Search for the cell housing the specified text and yield its [X, Y] center coordinate. 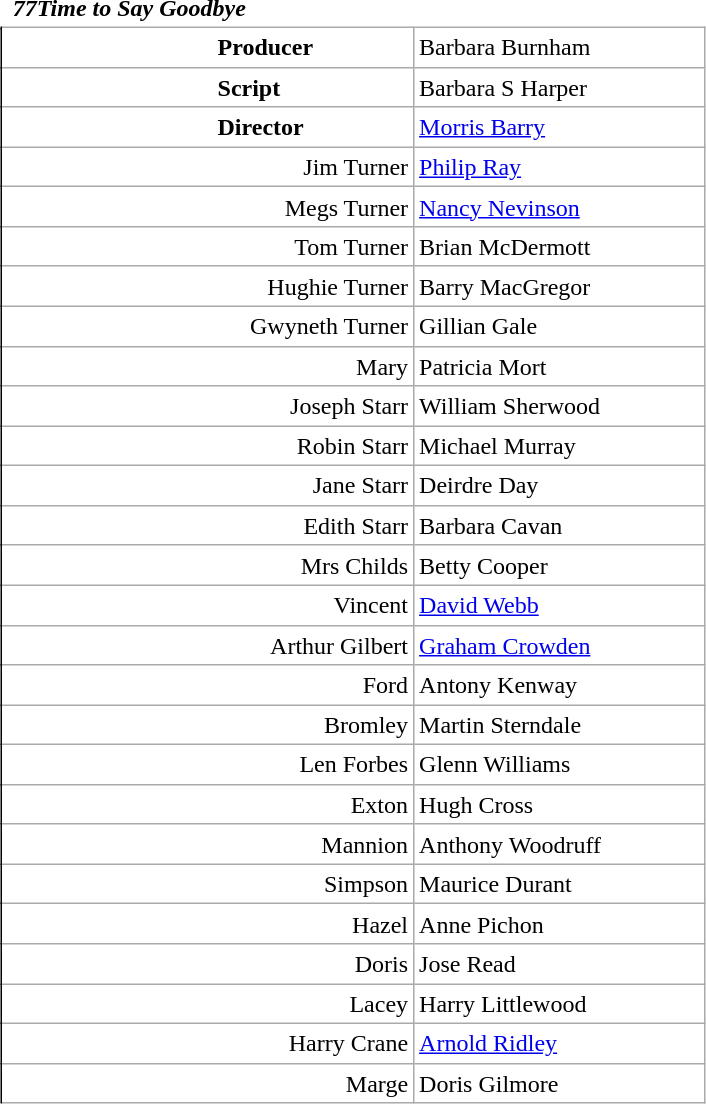
Ford [208, 685]
Exton [208, 804]
Director [208, 127]
Harry Littlewood [560, 1004]
Brian McDermott [560, 247]
Mrs Childs [208, 565]
Jim Turner [208, 167]
Graham Crowden [560, 645]
Barbara S Harper [560, 87]
Doris Gilmore [560, 1083]
Edith Starr [208, 525]
Jane Starr [208, 486]
Glenn Williams [560, 765]
Anne Pichon [560, 924]
Martin Sterndale [560, 725]
Marge [208, 1083]
Bromley [208, 725]
Robin Starr [208, 446]
Lacey [208, 1004]
David Webb [560, 605]
Mary [208, 366]
Joseph Starr [208, 406]
Gillian Gale [560, 326]
Producer [208, 47]
Hazel [208, 924]
Barbara Burnham [560, 47]
Jose Read [560, 964]
Vincent [208, 605]
Tom Turner [208, 247]
Hugh Cross [560, 804]
Arnold Ridley [560, 1043]
Michael Murray [560, 446]
Len Forbes [208, 765]
Barbara Cavan [560, 525]
Barry MacGregor [560, 286]
Nancy Nevinson [560, 207]
Patricia Mort [560, 366]
Morris Barry [560, 127]
Mannion [208, 844]
Deirdre Day [560, 486]
Philip Ray [560, 167]
Antony Kenway [560, 685]
Arthur Gilbert [208, 645]
Anthony Woodruff [560, 844]
Gwyneth Turner [208, 326]
Script [208, 87]
William Sherwood [560, 406]
Doris [208, 964]
Betty Cooper [560, 565]
Hughie Turner [208, 286]
Simpson [208, 884]
Maurice Durant [560, 884]
Harry Crane [208, 1043]
Megs Turner [208, 207]
